Find where the given text appears and provide that cell's center as (X, Y) coordinate. 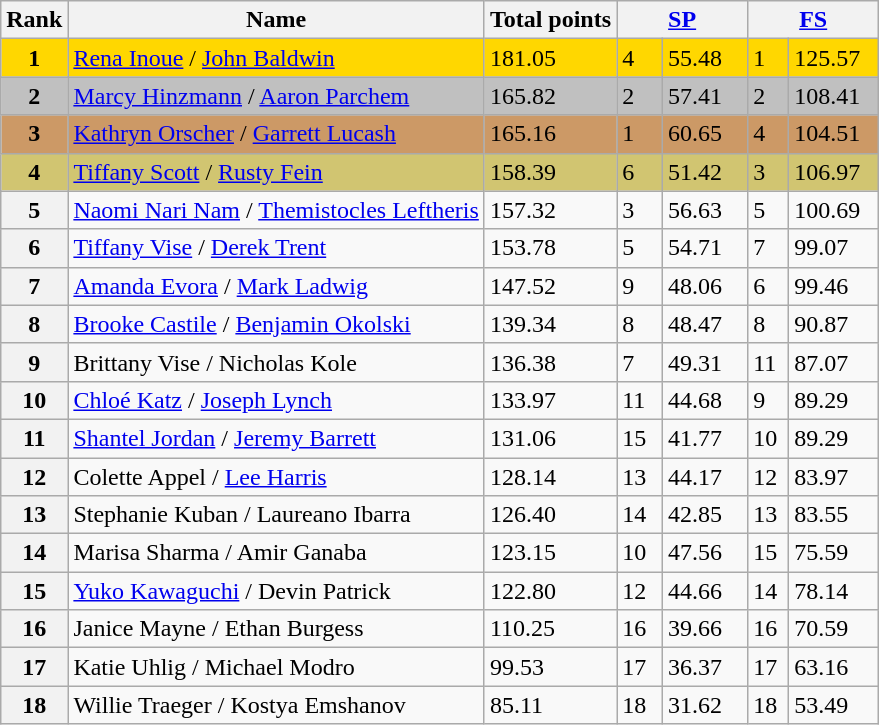
Amanda Evora / Mark Ladwig (276, 286)
44.68 (704, 400)
90.87 (834, 324)
157.32 (550, 210)
83.55 (834, 515)
39.66 (704, 629)
48.06 (704, 286)
75.59 (834, 553)
SP (682, 20)
55.48 (704, 58)
87.07 (834, 362)
Katie Uhlig / Michael Modro (276, 667)
Name (276, 20)
57.41 (704, 96)
42.85 (704, 515)
60.65 (704, 134)
41.77 (704, 438)
158.39 (550, 172)
Willie Traeger / Kostya Emshanov (276, 705)
108.41 (834, 96)
Rena Inoue / John Baldwin (276, 58)
36.37 (704, 667)
100.69 (834, 210)
Janice Mayne / Ethan Burgess (276, 629)
139.34 (550, 324)
122.80 (550, 591)
Naomi Nari Nam / Themistocles Leftheris (276, 210)
Stephanie Kuban / Laureano Ibarra (276, 515)
Kathryn Orscher / Garrett Lucash (276, 134)
78.14 (834, 591)
70.59 (834, 629)
99.53 (550, 667)
136.38 (550, 362)
83.97 (834, 477)
Marisa Sharma / Amir Ganaba (276, 553)
51.42 (704, 172)
99.07 (834, 248)
106.97 (834, 172)
Yuko Kawaguchi / Devin Patrick (276, 591)
48.47 (704, 324)
110.25 (550, 629)
47.56 (704, 553)
31.62 (704, 705)
147.52 (550, 286)
44.66 (704, 591)
49.31 (704, 362)
Colette Appel / Lee Harris (276, 477)
Tiffany Scott / Rusty Fein (276, 172)
Rank (34, 20)
53.49 (834, 705)
131.06 (550, 438)
Brittany Vise / Nicholas Kole (276, 362)
FS (814, 20)
99.46 (834, 286)
123.15 (550, 553)
Total points (550, 20)
104.51 (834, 134)
165.16 (550, 134)
Tiffany Vise / Derek Trent (276, 248)
126.40 (550, 515)
85.11 (550, 705)
Chloé Katz / Joseph Lynch (276, 400)
54.71 (704, 248)
181.05 (550, 58)
128.14 (550, 477)
Brooke Castile / Benjamin Okolski (276, 324)
153.78 (550, 248)
125.57 (834, 58)
56.63 (704, 210)
133.97 (550, 400)
63.16 (834, 667)
Shantel Jordan / Jeremy Barrett (276, 438)
165.82 (550, 96)
44.17 (704, 477)
Marcy Hinzmann / Aaron Parchem (276, 96)
